Find where the given text appears and provide that cell's center as (x, y) coordinate. 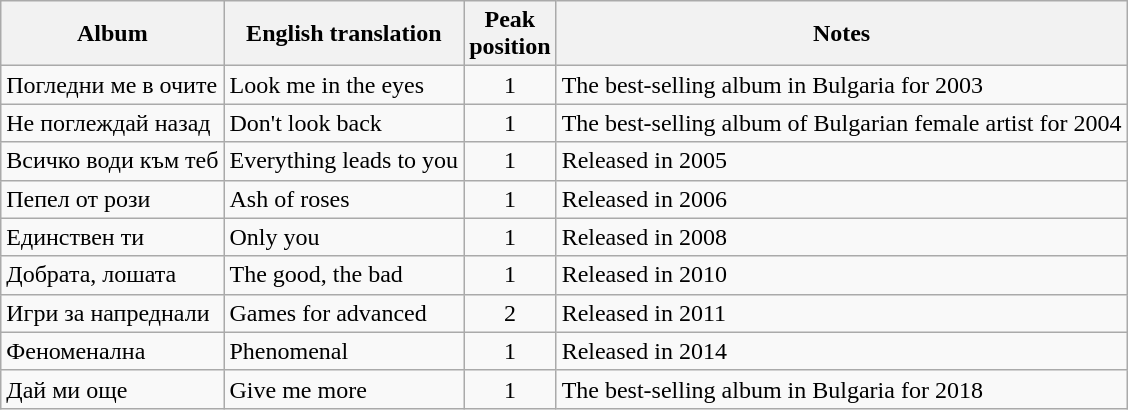
Дай ми още (112, 389)
Give me more (344, 389)
The best-selling album of Bulgarian female artist for 2004 (842, 123)
Everything leads to you (344, 161)
Не поглеждай назад (112, 123)
Единствен ти (112, 237)
Only you (344, 237)
Released in 2005 (842, 161)
Добрата, лошата (112, 275)
Album (112, 34)
Ash of roses (344, 199)
Phenomenal (344, 351)
Феноменална (112, 351)
Released in 2010 (842, 275)
Released in 2006 (842, 199)
English translation (344, 34)
Look me in the eyes (344, 85)
Games for advanced (344, 313)
The best-selling album in Bulgaria for 2018 (842, 389)
Peakposition (510, 34)
Don't look back (344, 123)
The good, the bad (344, 275)
The best-selling album in Bulgaria for 2003 (842, 85)
Игри за напреднали (112, 313)
Всичко води към теб (112, 161)
Released in 2011 (842, 313)
Notes (842, 34)
Released in 2008 (842, 237)
Пепел от рози (112, 199)
Released in 2014 (842, 351)
Погледни ме в очите (112, 85)
2 (510, 313)
